Locate the cell with the specified text and output its (x, y) center coordinate. 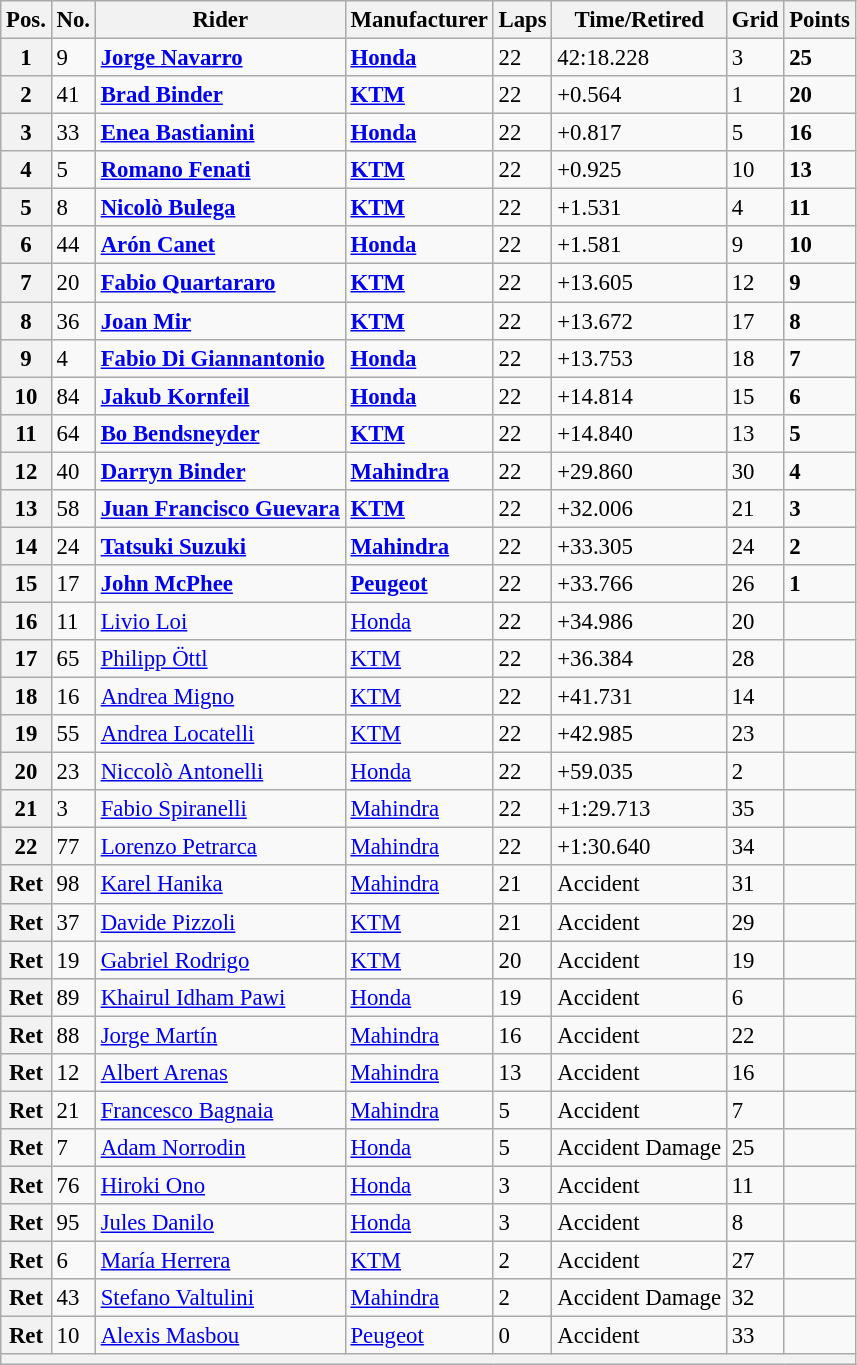
Jules Danilo (220, 1223)
Romano Fenati (220, 170)
Alexis Masbou (220, 1336)
Philipp Öttl (220, 659)
64 (73, 433)
+59.035 (639, 772)
84 (73, 396)
+0.564 (639, 95)
37 (73, 922)
+41.731 (639, 697)
+42.985 (639, 734)
Jakub Kornfeil (220, 396)
27 (754, 1261)
No. (73, 20)
+0.817 (639, 133)
Tatsuki Suzuki (220, 546)
Fabio Quartararo (220, 283)
+33.766 (639, 584)
40 (73, 471)
Bo Bendsneyder (220, 433)
Arón Canet (220, 245)
María Herrera (220, 1261)
+36.384 (639, 659)
Fabio Spiranelli (220, 809)
Pos. (26, 20)
Hiroki Ono (220, 1185)
Manufacturer (419, 20)
32 (754, 1298)
+34.986 (639, 621)
Points (820, 20)
34 (754, 847)
26 (754, 584)
Jorge Navarro (220, 58)
+33.305 (639, 546)
88 (73, 1035)
44 (73, 245)
Adam Norrodin (220, 1148)
Joan Mir (220, 321)
+13.672 (639, 321)
Francesco Bagnaia (220, 1110)
+14.840 (639, 433)
+0.925 (639, 170)
95 (73, 1223)
Gabriel Rodrigo (220, 960)
Davide Pizzoli (220, 922)
58 (73, 509)
Brad Binder (220, 95)
Khairul Idham Pawi (220, 997)
Stefano Valtulini (220, 1298)
43 (73, 1298)
+1:29.713 (639, 809)
28 (754, 659)
65 (73, 659)
29 (754, 922)
+29.860 (639, 471)
77 (73, 847)
Nicolò Bulega (220, 208)
Time/Retired (639, 20)
42:18.228 (639, 58)
+1:30.640 (639, 847)
Enea Bastianini (220, 133)
30 (754, 471)
31 (754, 885)
+13.605 (639, 283)
Jorge Martín (220, 1035)
Grid (754, 20)
John McPhee (220, 584)
98 (73, 885)
35 (754, 809)
Livio Loi (220, 621)
+1.581 (639, 245)
Niccolò Antonelli (220, 772)
76 (73, 1185)
Laps (522, 20)
+14.814 (639, 396)
Karel Hanika (220, 885)
41 (73, 95)
36 (73, 321)
0 (522, 1336)
Albert Arenas (220, 1073)
89 (73, 997)
Juan Francisco Guevara (220, 509)
+32.006 (639, 509)
+13.753 (639, 358)
Andrea Migno (220, 697)
Darryn Binder (220, 471)
Fabio Di Giannantonio (220, 358)
Andrea Locatelli (220, 734)
Rider (220, 20)
55 (73, 734)
Lorenzo Petrarca (220, 847)
+1.531 (639, 208)
